Provide the (X, Y) coordinate of the cell's center where the given text is located.  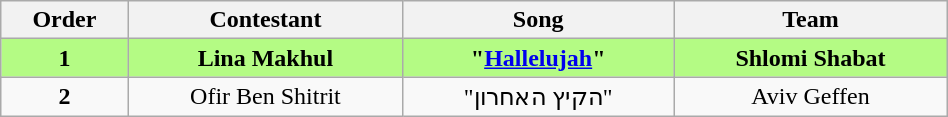
Order (64, 20)
"Hallelujah" (538, 58)
"הקיץ האחרון" (538, 97)
1 (64, 58)
2 (64, 97)
Shlomi Shabat (811, 58)
Team (811, 20)
Contestant (266, 20)
Aviv Geffen (811, 97)
Lina Makhul (266, 58)
Ofir Ben Shitrit (266, 97)
Song (538, 20)
